From the cell containing the given text, extract its center point as (x, y) coordinate. 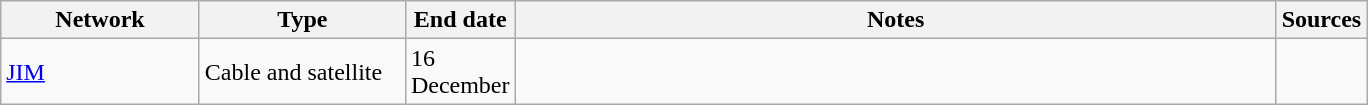
Sources (1322, 20)
Cable and satellite (302, 72)
Network (100, 20)
End date (460, 20)
Notes (896, 20)
JIM (100, 72)
Type (302, 20)
16 December (460, 72)
